Identify which cell holds the provided text, then report its [x, y] central coordinate. 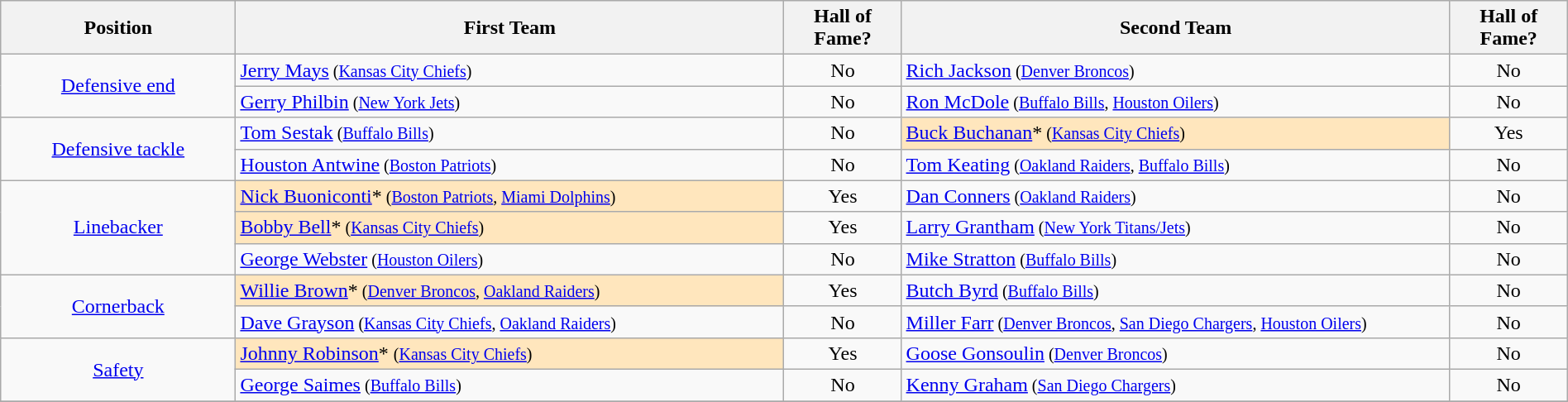
Tom Sestak (Buffalo Bills) [509, 133]
Nick Buoniconti* (Boston Patriots, Miami Dolphins) [509, 196]
Tom Keating (Oakland Raiders, Buffalo Bills) [1176, 165]
Position [118, 28]
Dave Grayson (Kansas City Chiefs, Oakland Raiders) [509, 322]
Dan Conners (Oakland Raiders) [1176, 196]
Houston Antwine (Boston Patriots) [509, 165]
Ron McDole (Buffalo Bills, Houston Oilers) [1176, 102]
First Team [509, 28]
Bobby Bell* (Kansas City Chiefs) [509, 227]
Goose Gonsoulin (Denver Broncos) [1176, 353]
Kenny Graham (San Diego Chargers) [1176, 385]
Defensive end [118, 86]
George Webster (Houston Oilers) [509, 259]
Butch Byrd (Buffalo Bills) [1176, 290]
Cornerback [118, 306]
Gerry Philbin (New York Jets) [509, 102]
Buck Buchanan* (Kansas City Chiefs) [1176, 133]
Safety [118, 369]
Linebacker [118, 227]
Defensive tackle [118, 149]
Miller Farr (Denver Broncos, San Diego Chargers, Houston Oilers) [1176, 322]
Mike Stratton (Buffalo Bills) [1176, 259]
Second Team [1176, 28]
Willie Brown* (Denver Broncos, Oakland Raiders) [509, 290]
George Saimes (Buffalo Bills) [509, 385]
Jerry Mays (Kansas City Chiefs) [509, 70]
Johnny Robinson* (Kansas City Chiefs) [509, 353]
Larry Grantham (New York Titans/Jets) [1176, 227]
Rich Jackson (Denver Broncos) [1176, 70]
